Pinpoint the cell where the given text exists, returning its (X, Y) midpoint coordinate. 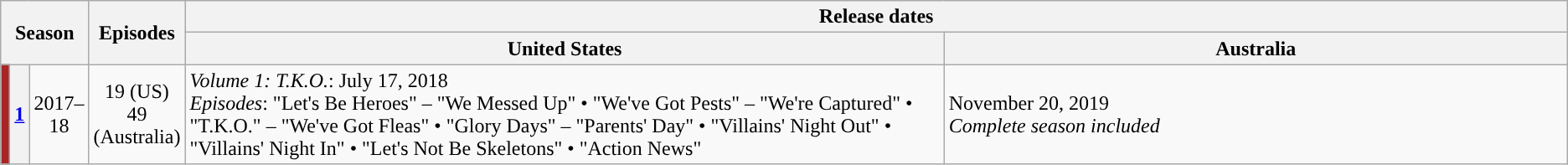
November 20, 2019Complete season included (1256, 114)
2017–18 (59, 114)
United States (565, 49)
Season (45, 33)
Australia (1256, 49)
1 (20, 114)
Episodes (137, 33)
Release dates (876, 17)
19 (US)49 (Australia) (137, 114)
